Locate the cell with the specified text and output its (X, Y) center coordinate. 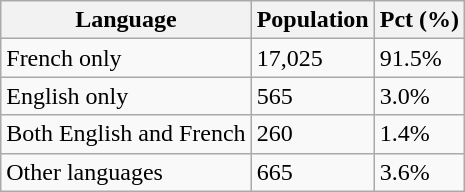
1.4% (419, 134)
665 (312, 172)
565 (312, 96)
3.6% (419, 172)
Population (312, 20)
Both English and French (126, 134)
3.0% (419, 96)
17,025 (312, 58)
91.5% (419, 58)
260 (312, 134)
Other languages (126, 172)
Pct (%) (419, 20)
French only (126, 58)
Language (126, 20)
English only (126, 96)
